Return the [x, y] coordinate for the center point of the cell that contains the specified text.  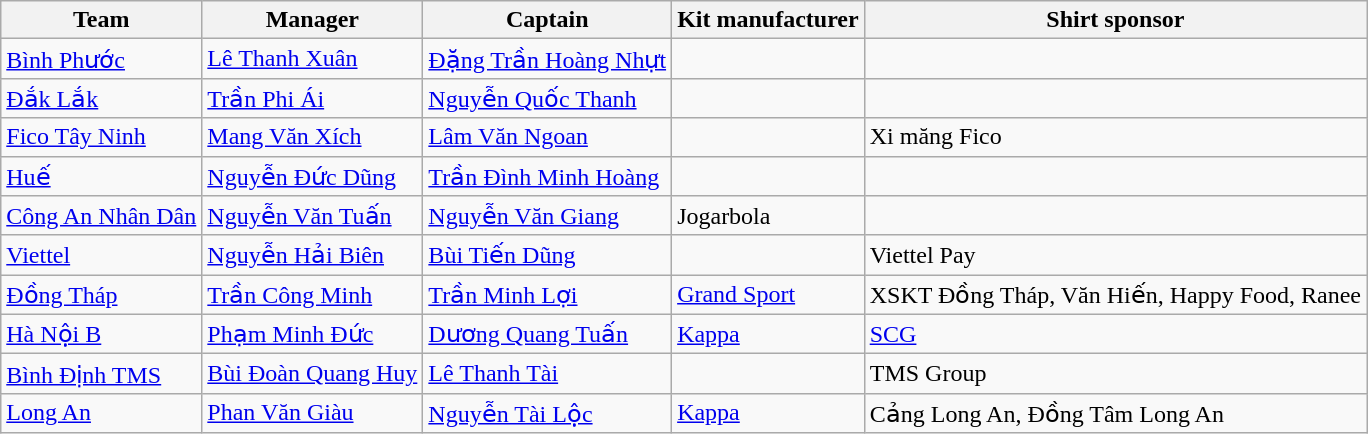
Lâm Văn Ngoan [548, 137]
Viettel [102, 255]
Nguyễn Văn Giang [548, 216]
Bình Phước [102, 59]
Công An Nhân Dân [102, 216]
Nguyễn Tài Lộc [548, 413]
Manager [312, 20]
Phạm Minh Đức [312, 334]
Nguyễn Đức Dũng [312, 176]
TMS Group [1115, 374]
Hà Nội B [102, 334]
Nguyễn Văn Tuấn [312, 216]
Dương Quang Tuấn [548, 334]
Team [102, 20]
Captain [548, 20]
Phan Văn Giàu [312, 413]
Bình Định TMS [102, 374]
Nguyễn Hải Biên [312, 255]
Trần Công Minh [312, 295]
Đặng Trần Hoàng Nhựt [548, 59]
Trần Phi Ái [312, 98]
Đắk Lắk [102, 98]
Lê Thanh Tài [548, 374]
Bùi Tiến Dũng [548, 255]
Bùi Đoàn Quang Huy [312, 374]
SCG [1115, 334]
Cảng Long An, Đồng Tâm Long An [1115, 413]
XSKT Đồng Tháp, Văn Hiến, Happy Food, Ranee [1115, 295]
Nguyễn Quốc Thanh [548, 98]
Grand Sport [768, 295]
Huế [102, 176]
Jogarbola [768, 216]
Kit manufacturer [768, 20]
Trần Đình Minh Hoàng [548, 176]
Xi măng Fico [1115, 137]
Lê Thanh Xuân [312, 59]
Mang Văn Xích [312, 137]
Fico Tây Ninh [102, 137]
Đồng Tháp [102, 295]
Shirt sponsor [1115, 20]
Viettel Pay [1115, 255]
Long An [102, 413]
Trần Minh Lợi [548, 295]
